Identify which cell holds the provided text, then report its (X, Y) central coordinate. 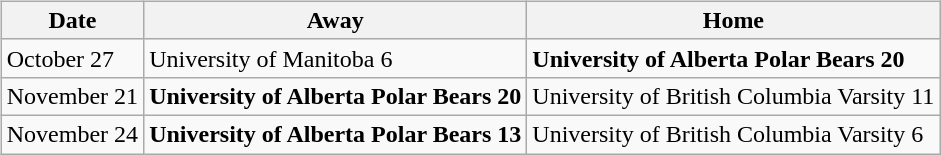
University of Alberta Polar Bears 13 (336, 134)
November 24 (72, 134)
University of British Columbia Varsity 11 (734, 96)
University of British Columbia Varsity 6 (734, 134)
Home (734, 20)
November 21 (72, 96)
October 27 (72, 58)
University of Manitoba 6 (336, 58)
Date (72, 20)
Away (336, 20)
